Capture the cell that displays the provided text and extract its [X, Y] central coordinate. 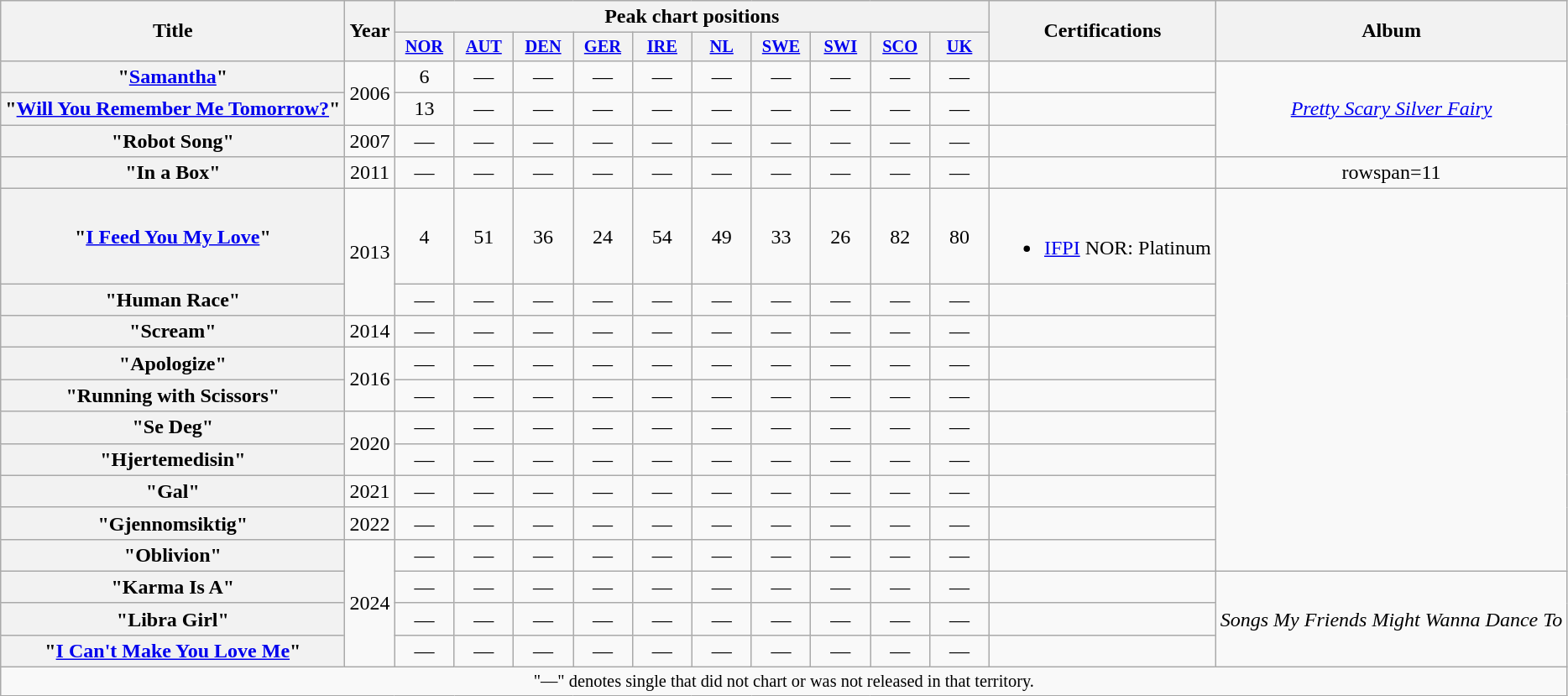
"Karma Is A" [173, 587]
82 [900, 237]
Album [1392, 31]
SWI [841, 47]
"Samantha" [173, 76]
24 [603, 237]
33 [781, 237]
rowspan=11 [1392, 173]
2014 [369, 332]
"I Feed You My Love" [173, 237]
6 [425, 76]
"Se Deg" [173, 427]
2006 [369, 92]
UK [960, 47]
80 [960, 237]
2020 [369, 443]
2007 [369, 141]
54 [661, 237]
DEN [544, 47]
2021 [369, 491]
13 [425, 109]
"Libra Girl" [173, 619]
"Gal" [173, 491]
GER [603, 47]
"Human Race" [173, 300]
SCO [900, 47]
Songs My Friends Might Wanna Dance To [1392, 619]
"Apologize" [173, 364]
"Scream" [173, 332]
2022 [369, 523]
"Will You Remember Me Tomorrow?" [173, 109]
Title [173, 31]
2011 [369, 173]
"Gjennomsiktig" [173, 523]
"—" denotes single that did not chart or was not released in that territory. [784, 682]
IRE [661, 47]
SWE [781, 47]
"Robot Song" [173, 141]
"Oblivion" [173, 555]
"In a Box" [173, 173]
"Running with Scissors" [173, 395]
Year [369, 31]
IFPI NOR: Platinum [1102, 237]
AUT [483, 47]
NOR [425, 47]
2024 [369, 603]
"Hjertemedisin" [173, 459]
2016 [369, 379]
Pretty Scary Silver Fairy [1392, 108]
26 [841, 237]
2013 [369, 252]
51 [483, 237]
Peak chart positions [692, 17]
36 [544, 237]
Certifications [1102, 31]
49 [722, 237]
4 [425, 237]
"I Can't Make You Love Me" [173, 651]
NL [722, 47]
